Find where the given text appears and provide that cell's center as (x, y) coordinate. 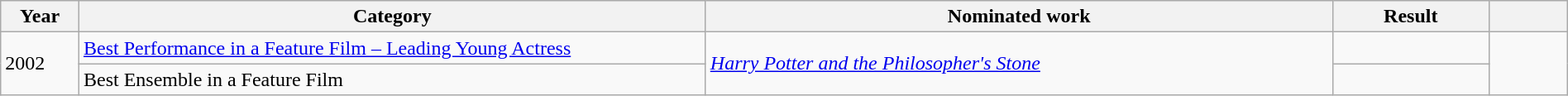
Year (40, 17)
2002 (40, 64)
Category (392, 17)
Nominated work (1019, 17)
Best Ensemble in a Feature Film (392, 79)
Harry Potter and the Philosopher's Stone (1019, 64)
Result (1411, 17)
Best Performance in a Feature Film – Leading Young Actress (392, 48)
